Return (x, y) of the center of cell containing provided text 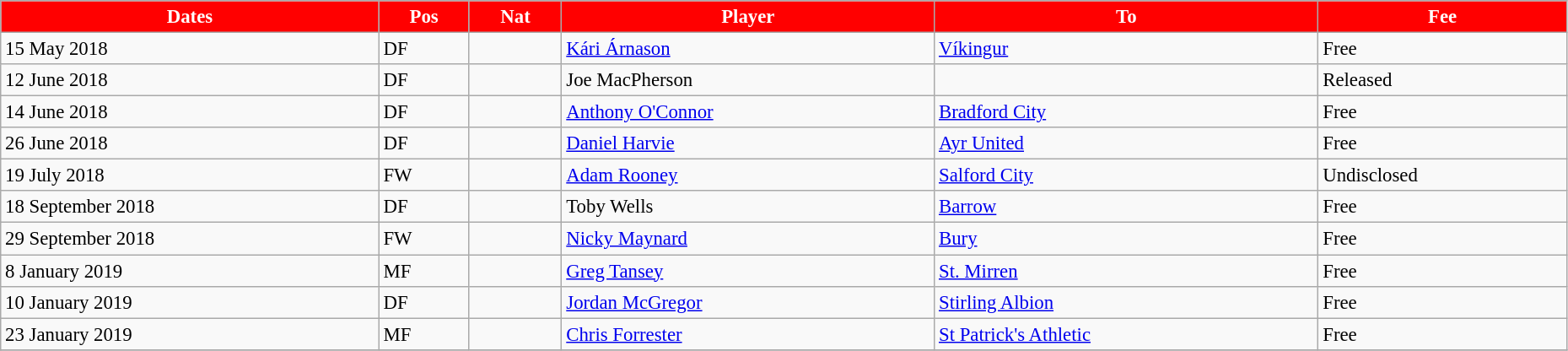
Adam Rooney (748, 175)
Released (1442, 80)
Undisclosed (1442, 175)
19 July 2018 (190, 175)
Víkingur (1127, 49)
Jordan McGregor (748, 302)
Pos (423, 17)
12 June 2018 (190, 80)
Chris Forrester (748, 334)
Anthony O'Connor (748, 112)
Kári Árnason (748, 49)
Stirling Albion (1127, 302)
Player (748, 17)
26 June 2018 (190, 143)
Daniel Harvie (748, 143)
Bradford City (1127, 112)
Nicky Maynard (748, 239)
To (1127, 17)
Toby Wells (748, 207)
Ayr United (1127, 143)
Joe MacPherson (748, 80)
15 May 2018 (190, 49)
8 January 2019 (190, 271)
18 September 2018 (190, 207)
29 September 2018 (190, 239)
St. Mirren (1127, 271)
Barrow (1127, 207)
Dates (190, 17)
Bury (1127, 239)
Salford City (1127, 175)
St Patrick's Athletic (1127, 334)
23 January 2019 (190, 334)
Greg Tansey (748, 271)
Fee (1442, 17)
14 June 2018 (190, 112)
10 January 2019 (190, 302)
Nat (515, 17)
